Return the (X, Y) coordinate for the center point of the cell that contains the specified text.  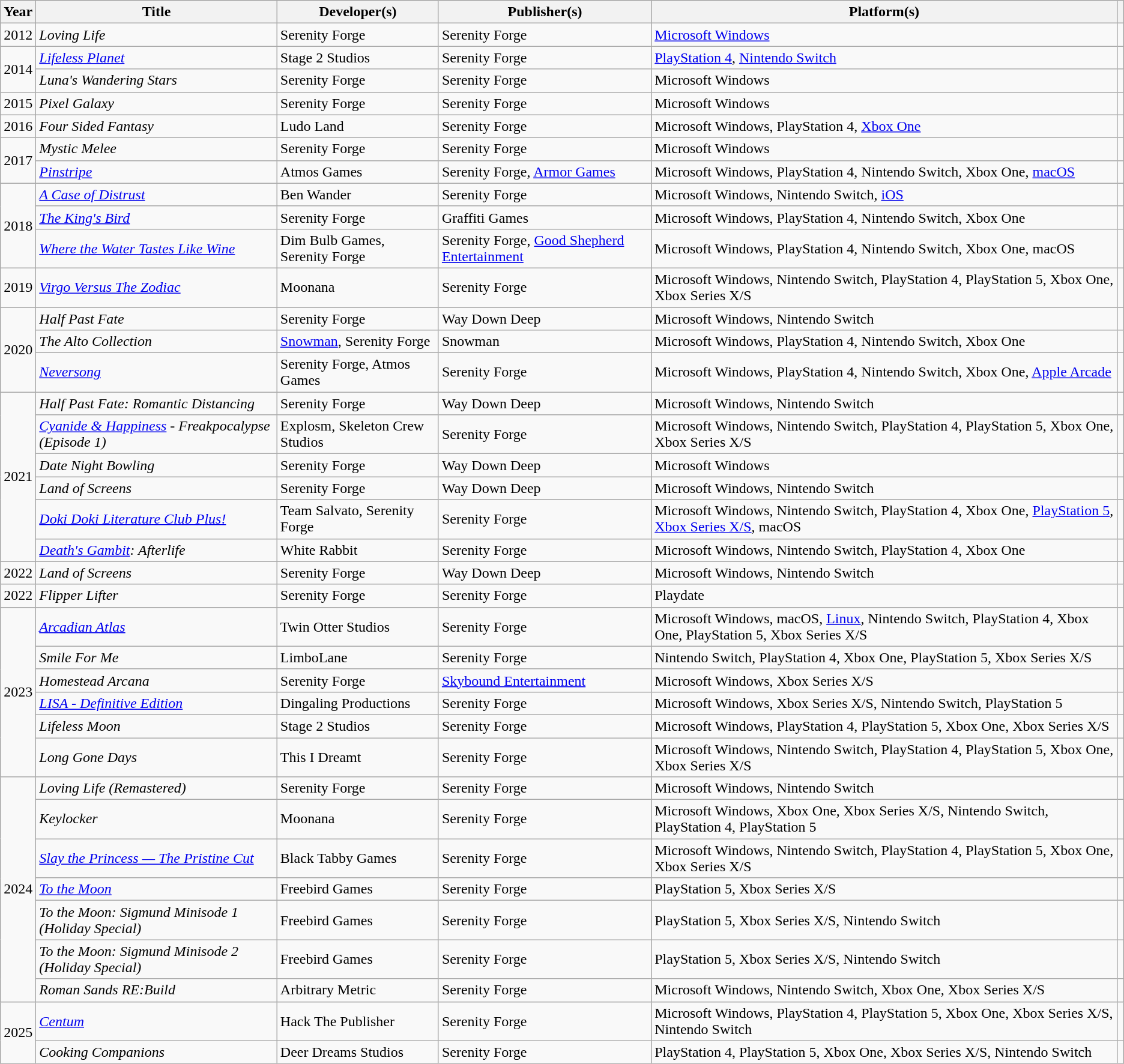
To the Moon: Sigmund Minisode 1 (Holiday Special) (156, 920)
Ben Wander (358, 195)
2020 (18, 349)
Luna's Wandering Stars (156, 80)
2015 (18, 103)
This I Dreamt (358, 757)
White Rabbit (358, 550)
Microsoft Windows, Xbox One, Xbox Series X/S, Nintendo Switch, PlayStation 4, PlayStation 5 (884, 819)
Arcadian Atlas (156, 627)
Dingaling Productions (358, 703)
Where the Water Tastes Like Wine (156, 249)
Microsoft Windows, Nintendo Switch, PlayStation 4, Xbox One, PlayStation 5, Xbox Series X/S, macOS (884, 519)
2023 (18, 692)
The Alto Collection (156, 342)
Microsoft Windows, PlayStation 4, PlayStation 5, Xbox One, Xbox Series X/S (884, 726)
Playdate (884, 596)
Dim Bulb Games, Serenity Forge (358, 249)
Cyanide & Happiness - Freakpocalypse (Episode 1) (156, 435)
2018 (18, 226)
Snowman, Serenity Forge (358, 342)
Graffiti Games (545, 217)
Team Salvato, Serenity Forge (358, 519)
Death's Gambit: Afterlife (156, 550)
2014 (18, 69)
Microsoft Windows, Nintendo Switch, Xbox One, Xbox Series X/S (884, 990)
Lifeless Moon (156, 726)
Twin Otter Studios (358, 627)
A Case of Distrust (156, 195)
Serenity Forge, Atmos Games (358, 372)
Microsoft Windows, macOS, Linux, Nintendo Switch, PlayStation 4, Xbox One, PlayStation 5, Xbox Series X/S (884, 627)
Microsoft Windows, Nintendo Switch, iOS (884, 195)
Cooking Companions (156, 1052)
PlayStation 4, PlayStation 5, Xbox One, Xbox Series X/S, Nintendo Switch (884, 1052)
2016 (18, 126)
Skybound Entertainment (545, 680)
Title (156, 12)
PlayStation 4, Nintendo Switch (884, 58)
Atmos Games (358, 172)
Flipper Lifter (156, 596)
Roman Sands RE:Build (156, 990)
LimboLane (358, 657)
Neversong (156, 372)
Four Sided Fantasy (156, 126)
Serenity Forge, Good Shepherd Entertainment (545, 249)
To the Moon (156, 889)
Ludo Land (358, 126)
Smile For Me (156, 657)
Microsoft Windows, Xbox Series X/S, Nintendo Switch, PlayStation 5 (884, 703)
Loving Life (156, 35)
Microsoft Windows, PlayStation 4, Nintendo Switch, Xbox One, Apple Arcade (884, 372)
To the Moon: Sigmund Minisode 2 (Holiday Special) (156, 960)
PlayStation 5, Xbox Series X/S (884, 889)
Arbitrary Metric (358, 990)
Snowman (545, 342)
2012 (18, 35)
Pixel Galaxy (156, 103)
2025 (18, 1033)
Hack The Publisher (358, 1021)
Deer Dreams Studios (358, 1052)
Pinstripe (156, 172)
Slay the Princess — The Pristine Cut (156, 859)
2024 (18, 889)
Microsoft Windows, Xbox Series X/S (884, 680)
Half Past Fate: Romantic Distancing (156, 404)
Lifeless Planet (156, 58)
Long Gone Days (156, 757)
Homestead Arcana (156, 680)
Microsoft Windows, PlayStation 4, Xbox One (884, 126)
2019 (18, 287)
Loving Life (Remastered) (156, 788)
Keylocker (156, 819)
Mystic Melee (156, 149)
2017 (18, 160)
2021 (18, 477)
Year (18, 12)
Serenity Forge, Armor Games (545, 172)
Nintendo Switch, PlayStation 4, Xbox One, PlayStation 5, Xbox Series X/S (884, 657)
Microsoft Windows, PlayStation 4, PlayStation 5, Xbox One, Xbox Series X/S, Nintendo Switch (884, 1021)
Developer(s) (358, 12)
Publisher(s) (545, 12)
Virgo Versus The Zodiac (156, 287)
The King's Bird (156, 217)
Centum (156, 1021)
LISA - Definitive Edition (156, 703)
Microsoft Windows, Nintendo Switch, PlayStation 4, Xbox One (884, 550)
Half Past Fate (156, 319)
Explosm, Skeleton Crew Studios (358, 435)
Platform(s) (884, 12)
Black Tabby Games (358, 859)
Doki Doki Literature Club Plus! (156, 519)
Date Night Bowling (156, 465)
